Search for the cell housing the specified text and yield its (x, y) center coordinate. 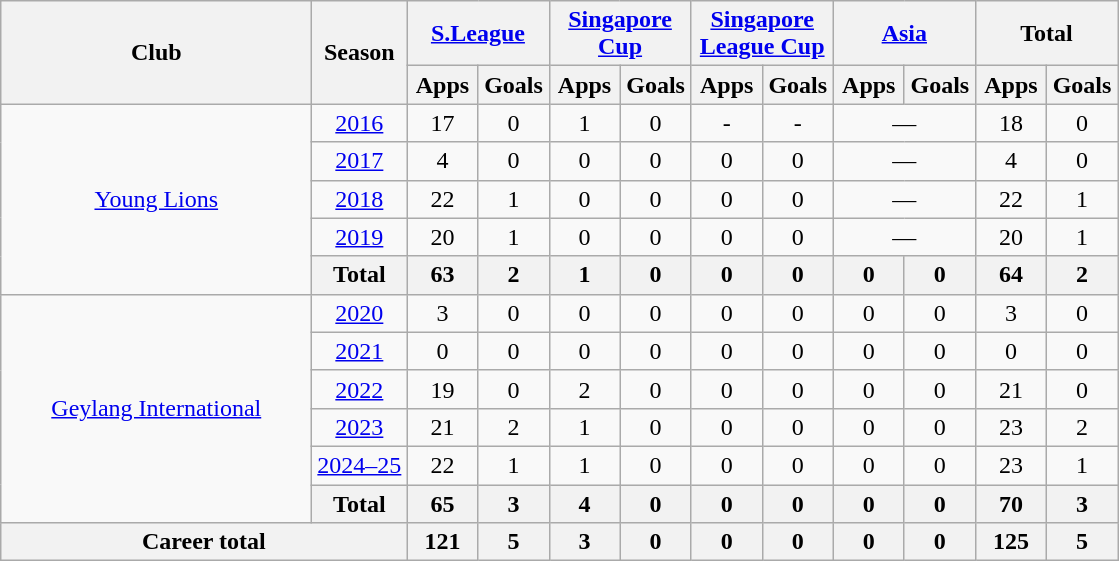
70 (1010, 503)
19 (442, 389)
Asia (904, 34)
121 (442, 542)
2019 (360, 237)
2022 (360, 389)
2018 (360, 199)
Young Lions (156, 199)
2021 (360, 351)
Geylang International (156, 408)
2016 (360, 123)
2020 (360, 313)
S.League (478, 34)
18 (1010, 123)
Career total (204, 542)
63 (442, 275)
Club (156, 52)
17 (442, 123)
65 (442, 503)
Season (360, 52)
125 (1010, 542)
2024–25 (360, 465)
2017 (360, 161)
Singapore Cup (620, 34)
SingaporeLeague Cup (762, 34)
64 (1010, 275)
2023 (360, 427)
